Capture the cell that displays the provided text and extract its (x, y) central coordinate. 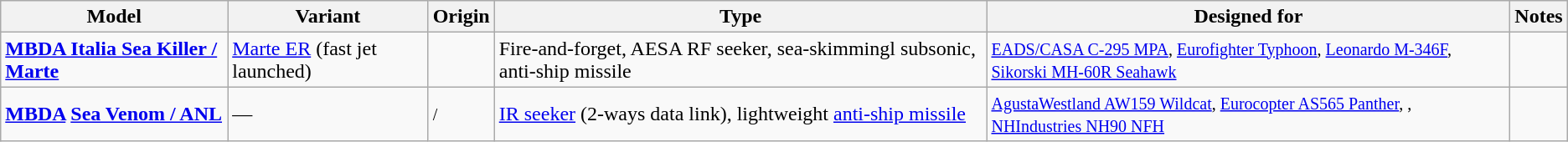
Model (114, 17)
EADS/CASA C-295 MPA, Eurofighter Typhoon, Leonardo M-346F, Sikorski MH-60R Seahawk (1248, 60)
Marte ER (fast jet launched) (328, 60)
MBDA Italia Sea Killer / Marte (114, 60)
— (328, 114)
AgustaWestland AW159 Wildcat, Eurocopter AS565 Panther, , NHIndustries NH90 NFH (1248, 114)
Type (740, 17)
Designed for (1248, 17)
/ (461, 114)
MBDA Sea Venom / ANL (114, 114)
IR seeker (2-ways data link), lightweight anti-ship missile (740, 114)
Notes (1539, 17)
Origin (461, 17)
Variant (328, 17)
Fire-and-forget, AESA RF seeker, sea-skimmingl subsonic, anti-ship missile (740, 60)
